Provide the [X, Y] coordinate of the cell's center where the given text is located.  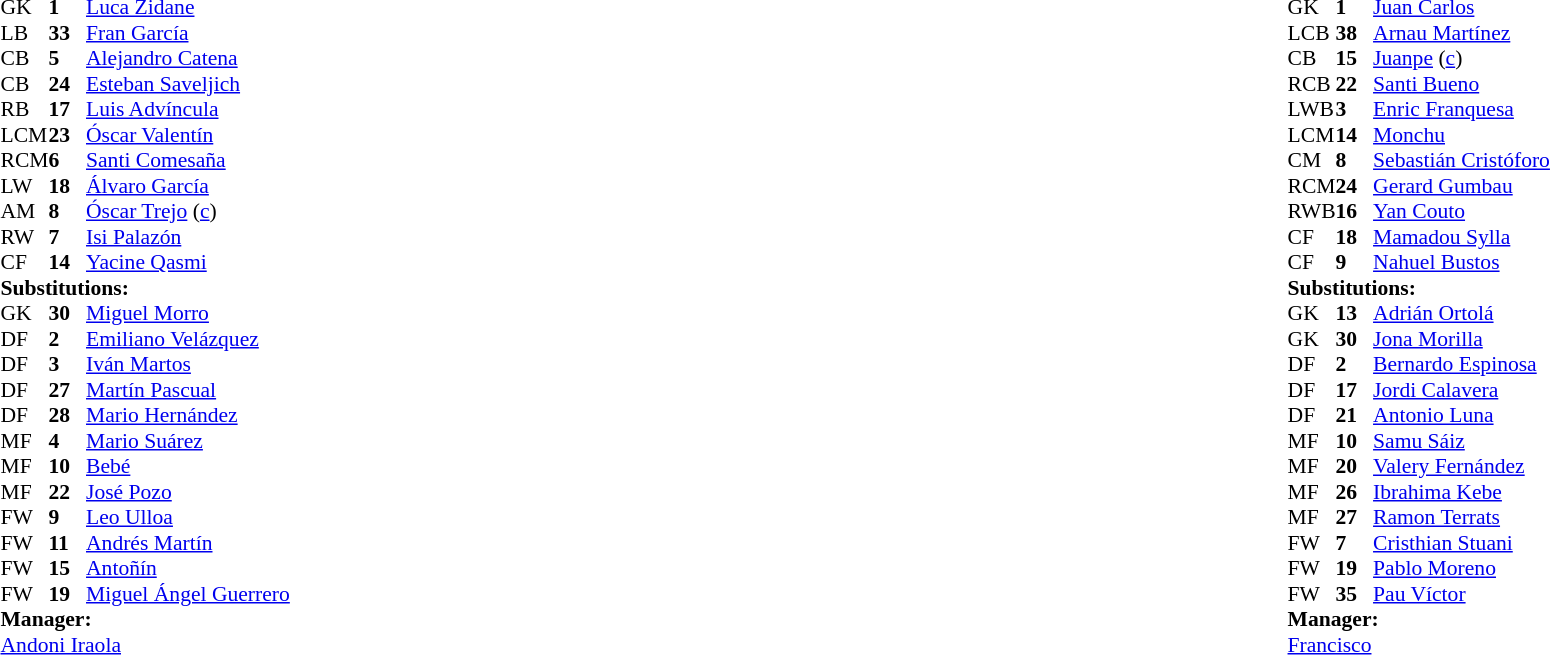
RCB [1312, 84]
Iván Martos [188, 365]
Yan Couto [1462, 211]
35 [1355, 594]
Nahuel Bustos [1462, 263]
LCB [1312, 33]
Samu Sáiz [1462, 441]
Miguel Ángel Guerrero [188, 594]
Alejandro Catena [188, 59]
Álvaro García [188, 186]
LWB [1312, 109]
Bernardo Espinosa [1462, 365]
28 [67, 415]
Valery Fernández [1462, 467]
Jona Morilla [1462, 339]
Leo Ulloa [188, 517]
4 [67, 441]
Yacine Qasmi [188, 263]
Ibrahima Kebe [1462, 492]
38 [1355, 33]
Bebé [188, 467]
Pau Víctor [1462, 594]
Pablo Moreno [1462, 569]
AM [24, 211]
Antoñín [188, 569]
Ramon Terrats [1462, 517]
13 [1355, 313]
Óscar Trejo (c) [188, 211]
Luis Advíncula [188, 109]
RWB [1312, 211]
Adrián Ortolá [1462, 313]
Juanpe (c) [1462, 59]
José Pozo [188, 492]
26 [1355, 492]
LW [24, 186]
RW [24, 237]
33 [67, 33]
6 [67, 161]
Fran García [188, 33]
Gerard Gumbau [1462, 186]
Mario Suárez [188, 441]
Miguel Morro [188, 313]
Santi Bueno [1462, 84]
11 [67, 543]
Óscar Valentín [188, 135]
Isi Palazón [188, 237]
16 [1355, 211]
20 [1355, 467]
21 [1355, 415]
LB [24, 33]
Emiliano Velázquez [188, 339]
Cristhian Stuani [1462, 543]
Antonio Luna [1462, 415]
Enric Franquesa [1462, 109]
Andrés Martín [188, 543]
Sebastián Cristóforo [1462, 161]
Esteban Saveljich [188, 84]
Monchu [1462, 135]
5 [67, 59]
23 [67, 135]
CM [1312, 161]
Martín Pascual [188, 390]
Mamadou Sylla [1462, 237]
Jordi Calavera [1462, 390]
RB [24, 109]
Arnau Martínez [1462, 33]
Mario Hernández [188, 415]
Santi Comesaña [188, 161]
